Output the (X, Y) coordinate of the center of the cell containing the given text.  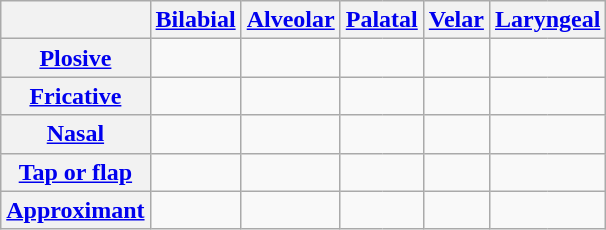
Laryngeal (547, 20)
Alveolar (290, 20)
Approximant (76, 210)
Palatal (382, 20)
Nasal (76, 134)
Bilabial (196, 20)
Fricative (76, 96)
Tap or flap (76, 172)
Plosive (76, 58)
Velar (456, 20)
